Identify which cell holds the provided text, then report its (X, Y) central coordinate. 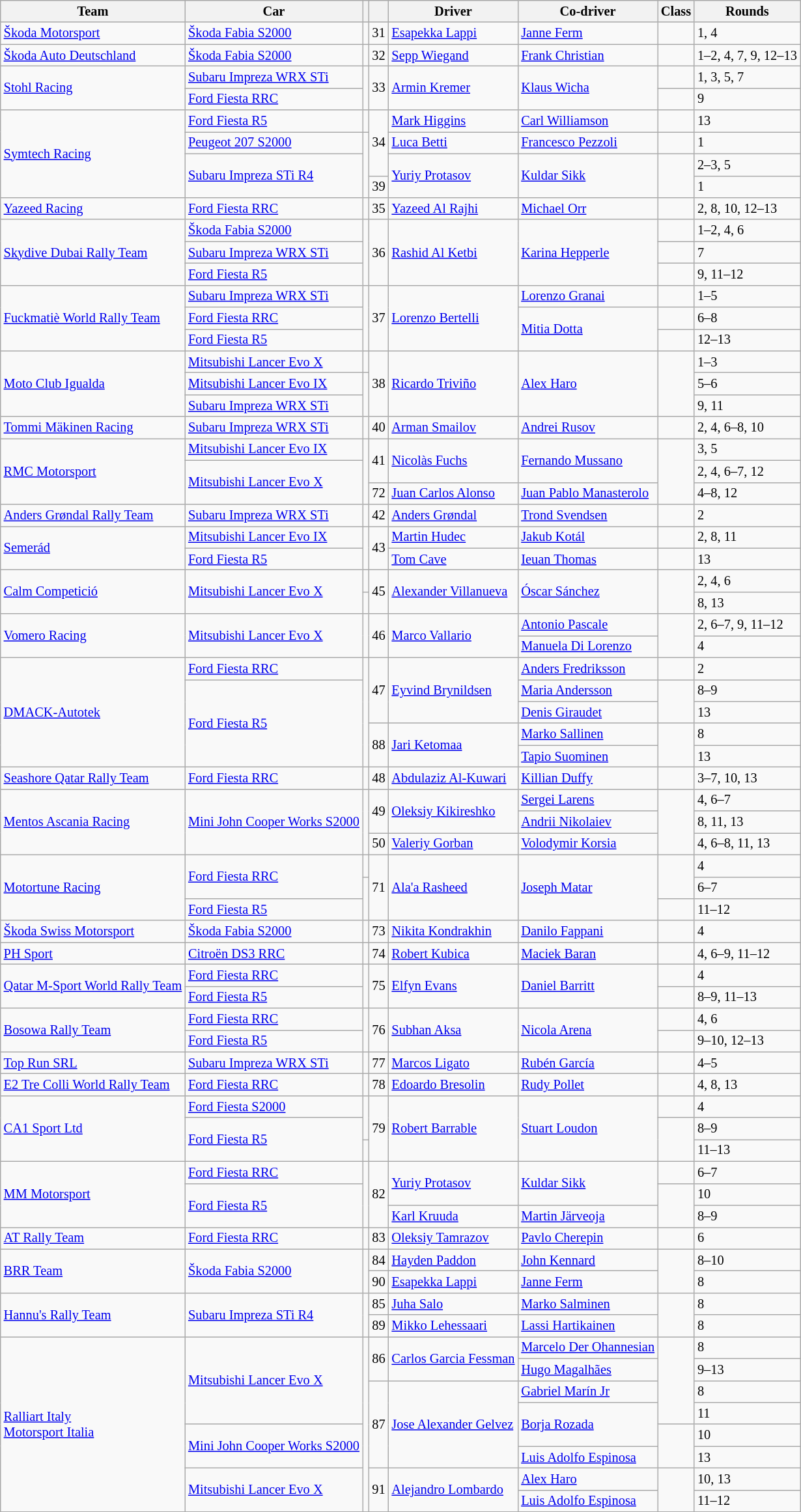
2, 8, 11 (748, 537)
9 (748, 99)
33 (378, 87)
84 (378, 1260)
Karina Hepperle (587, 253)
Elfyn Evans (453, 985)
Sergei Larens (587, 800)
79 (378, 1129)
35 (378, 208)
Seashore Qatar Rally Team (92, 778)
45 (378, 591)
Marco Vallario (453, 635)
9–10, 12–13 (748, 1041)
5–6 (748, 383)
1–2, 4, 7, 9, 12–13 (748, 55)
72 (378, 493)
1–5 (748, 296)
Calm Competició (92, 591)
Team (92, 11)
86 (378, 1358)
Maciek Baran (587, 954)
Škoda Auto Deutschland (92, 55)
32 (378, 55)
Anders Grøndal Rally Team (92, 515)
Frank Christian (587, 55)
BRR Team (92, 1271)
8–9, 11–13 (748, 997)
Hugo Magalhães (587, 1369)
Yazeed Al Rajhi (453, 208)
Ricardo Triviño (453, 384)
Lorenzo Bertelli (453, 318)
Sepp Wiegand (453, 55)
11–13 (748, 1150)
Stohl Racing (92, 87)
4, 6–9, 11–12 (748, 954)
10, 13 (748, 1479)
41 (378, 460)
9–13 (748, 1369)
Eyvind Brynildsen (453, 690)
8, 13 (748, 603)
Marcelo Der Ohannesian (587, 1347)
Anders Fredriksson (587, 668)
78 (378, 1085)
74 (378, 954)
Nicola Arena (587, 1030)
1, 4 (748, 33)
Alexander Villanueva (453, 591)
49 (378, 811)
Hayden Paddon (453, 1260)
Borja Rozada (587, 1424)
38 (378, 384)
Driver (453, 11)
Robert Kubica (453, 954)
Subhan Aksa (453, 1030)
Mentos Ascania Racing (92, 821)
Mitia Dotta (587, 329)
91 (378, 1489)
2, 4, 6–7, 12 (748, 471)
Oleksiy Kikireshko (453, 811)
E2 Tre Colli World Rally Team (92, 1085)
DMACK-Autotek (92, 712)
2, 6–7, 9, 11–12 (748, 625)
Maria Andersson (587, 691)
11 (748, 1413)
Moto Club Igualda (92, 384)
31 (378, 33)
6–8 (748, 318)
Nicolàs Fuchs (453, 460)
Valeriy Gorban (453, 844)
Ralliart Italy Motorsport Italia (92, 1424)
47 (378, 690)
Bosowa Rally Team (92, 1030)
Juan Carlos Alonso (453, 493)
Yazeed Racing (92, 208)
Fernando Mussano (587, 460)
Jose Alexander Gelvez (453, 1424)
Arman Smailov (453, 428)
Karl Kruuda (453, 1216)
John Kennard (587, 1260)
Andrii Nikolaiev (587, 822)
77 (378, 1063)
Semerád (92, 548)
40 (378, 428)
Antonio Pascale (587, 625)
Class (676, 11)
73 (378, 931)
Nikita Kondrakhin (453, 931)
Óscar Sánchez (587, 591)
8–10 (748, 1260)
Klaus Wicha (587, 87)
Rounds (748, 11)
87 (378, 1424)
1–3 (748, 362)
50 (378, 844)
Top Run SRL (92, 1063)
2, 8, 10, 12–13 (748, 208)
Oleksiy Tamrazov (453, 1238)
42 (378, 515)
3, 5 (748, 449)
8, 11, 13 (748, 822)
39 (378, 187)
Rubén García (587, 1063)
Fuckmatiè World Rally Team (92, 318)
AT Rally Team (92, 1238)
88 (378, 745)
Martin Hudec (453, 537)
37 (378, 318)
3–7, 10, 13 (748, 778)
Robert Barrable (453, 1129)
Ford Fiesta S2000 (274, 1107)
Marcos Ligato (453, 1063)
2, 4, 6–8, 10 (748, 428)
Luca Betti (453, 143)
Lassi Hartikainen (587, 1326)
Edoardo Bresolin (453, 1085)
Danilo Fappani (587, 931)
RMC Motorsport (92, 471)
71 (378, 888)
Citroën DS3 RRC (274, 954)
46 (378, 635)
2, 4, 6 (748, 581)
Francesco Pezzoli (587, 143)
43 (378, 548)
Rashid Al Ketbi (453, 253)
Armin Kremer (453, 87)
Killian Duffy (587, 778)
75 (378, 985)
Carl Williamson (587, 121)
CA1 Sport Ltd (92, 1129)
9, 11 (748, 405)
89 (378, 1326)
Mikko Lehessaari (453, 1326)
90 (378, 1282)
Tom Cave (453, 559)
Mark Higgins (453, 121)
Abdulaziz Al-Kuwari (453, 778)
7 (748, 253)
4, 6–7 (748, 800)
Rudy Pollet (587, 1085)
Michael Orr (587, 208)
Tapio Suominen (587, 756)
Marko Salminen (587, 1304)
Juha Salo (453, 1304)
Peugeot 207 S2000 (274, 143)
Volodymir Korsia (587, 844)
Gabriel Marín Jr (587, 1392)
85 (378, 1304)
6 (748, 1238)
Vomero Racing (92, 635)
Motortune Racing (92, 888)
4, 6–8, 11, 13 (748, 844)
Martin Järveoja (587, 1216)
4, 6 (748, 1019)
Symtech Racing (92, 154)
Trond Svendsen (587, 515)
12–13 (748, 340)
82 (378, 1194)
48 (378, 778)
Manuela Di Lorenzo (587, 646)
Ala'a Rasheed (453, 888)
Tommi Mäkinen Racing (92, 428)
1, 3, 5, 7 (748, 77)
Škoda Swiss Motorsport (92, 931)
Daniel Barritt (587, 985)
4–5 (748, 1063)
1–2, 4, 6 (748, 230)
Qatar M-Sport World Rally Team (92, 985)
Skydive Dubai Rally Team (92, 253)
Hannu's Rally Team (92, 1315)
Anders Grøndal (453, 515)
Joseph Matar (587, 888)
Stuart Loudon (587, 1129)
4, 8, 13 (748, 1085)
76 (378, 1030)
Škoda Motorsport (92, 33)
4–8, 12 (748, 493)
34 (378, 143)
MM Motorsport (92, 1194)
Andrei Rusov (587, 428)
Jari Ketomaa (453, 745)
2–3, 5 (748, 165)
9, 11–12 (748, 274)
Marko Sallinen (587, 734)
Pavlo Cherepin (587, 1238)
Denis Giraudet (587, 712)
Jakub Kotál (587, 537)
83 (378, 1238)
Lorenzo Granai (587, 296)
Ieuan Thomas (587, 559)
36 (378, 253)
Carlos Garcia Fessman (453, 1358)
Co-driver (587, 11)
Alejandro Lombardo (453, 1489)
Car (274, 11)
PH Sport (92, 954)
Juan Pablo Manasterolo (587, 493)
